For the text-containing cell, return its midpoint in [x, y] coordinate format. 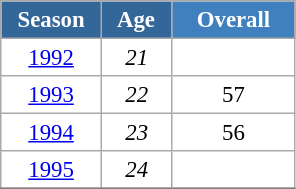
56 [234, 133]
Age [136, 20]
1995 [52, 170]
Overall [234, 20]
1994 [52, 133]
21 [136, 58]
57 [234, 95]
1992 [52, 58]
22 [136, 95]
Season [52, 20]
1993 [52, 95]
24 [136, 170]
23 [136, 133]
